Locate the cell with the specified text and output its [X, Y] center coordinate. 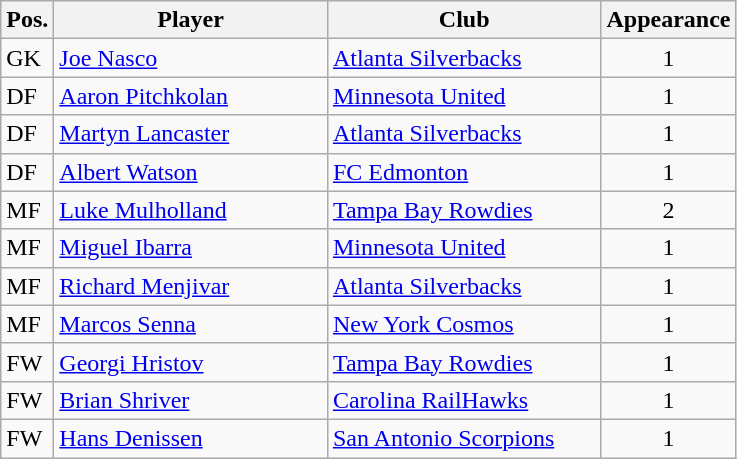
Luke Mulholland [191, 210]
Hans Denissen [191, 438]
Joe Nasco [191, 58]
Marcos Senna [191, 324]
Carolina RailHawks [464, 400]
Albert Watson [191, 172]
2 [668, 210]
Aaron Pitchkolan [191, 96]
Appearance [668, 20]
Martyn Lancaster [191, 134]
FC Edmonton [464, 172]
Georgi Hristov [191, 362]
GK [28, 58]
Brian Shriver [191, 400]
New York Cosmos [464, 324]
San Antonio Scorpions [464, 438]
Richard Menjivar [191, 286]
Pos. [28, 20]
Miguel Ibarra [191, 248]
Player [191, 20]
Club [464, 20]
